Find where the given text appears and provide that cell's center as [x, y] coordinate. 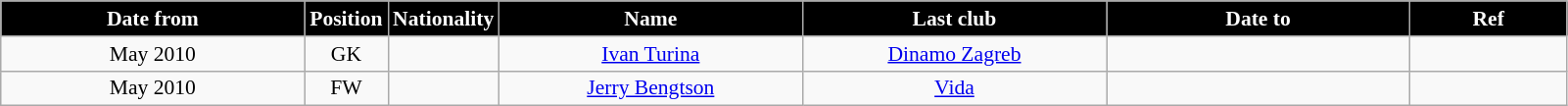
FW [347, 88]
Position [347, 19]
GK [347, 54]
Date from [153, 19]
Vida [954, 88]
Ivan Turina [650, 54]
Jerry Bengtson [650, 88]
Nationality [443, 19]
Dinamo Zagreb [954, 54]
Last club [954, 19]
Ref [1489, 19]
Name [650, 19]
Date to [1259, 19]
